From the cell containing the given text, extract its center point as (X, Y) coordinate. 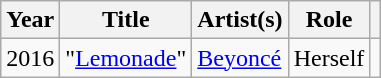
Role (329, 20)
2016 (30, 58)
Artist(s) (240, 20)
Title (126, 20)
Year (30, 20)
Beyoncé (240, 58)
Herself (329, 58)
"Lemonade" (126, 58)
